Detect which cell encompasses the target text, then output its [X, Y] center coordinate. 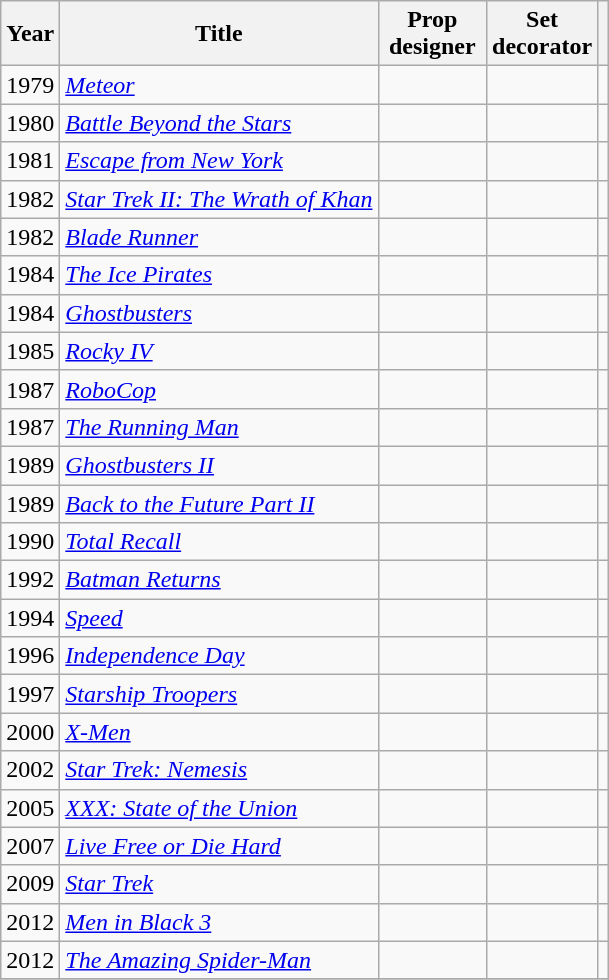
1994 [30, 618]
2002 [30, 770]
Prop designer [432, 34]
1979 [30, 85]
2000 [30, 732]
Speed [219, 618]
Title [219, 34]
Year [30, 34]
1996 [30, 656]
Star Trek [219, 884]
Battle Beyond the Stars [219, 123]
2007 [30, 846]
Set decorator [542, 34]
2009 [30, 884]
RoboCop [219, 389]
Men in Black 3 [219, 922]
1990 [30, 542]
X-Men [219, 732]
1981 [30, 161]
Ghostbusters II [219, 465]
Blade Runner [219, 237]
The Amazing Spider-Man [219, 960]
Escape from New York [219, 161]
2005 [30, 808]
1980 [30, 123]
Rocky IV [219, 351]
XXX: State of the Union [219, 808]
1992 [30, 580]
Live Free or Die Hard [219, 846]
Independence Day [219, 656]
Star Trek: Nemesis [219, 770]
Star Trek II: The Wrath of Khan [219, 199]
The Ice Pirates [219, 275]
The Running Man [219, 427]
1985 [30, 351]
Back to the Future Part II [219, 503]
Total Recall [219, 542]
Starship Troopers [219, 694]
Ghostbusters [219, 313]
Meteor [219, 85]
Batman Returns [219, 580]
1997 [30, 694]
